Determine the (x, y) coordinate at the center of the cell enclosing the given text.  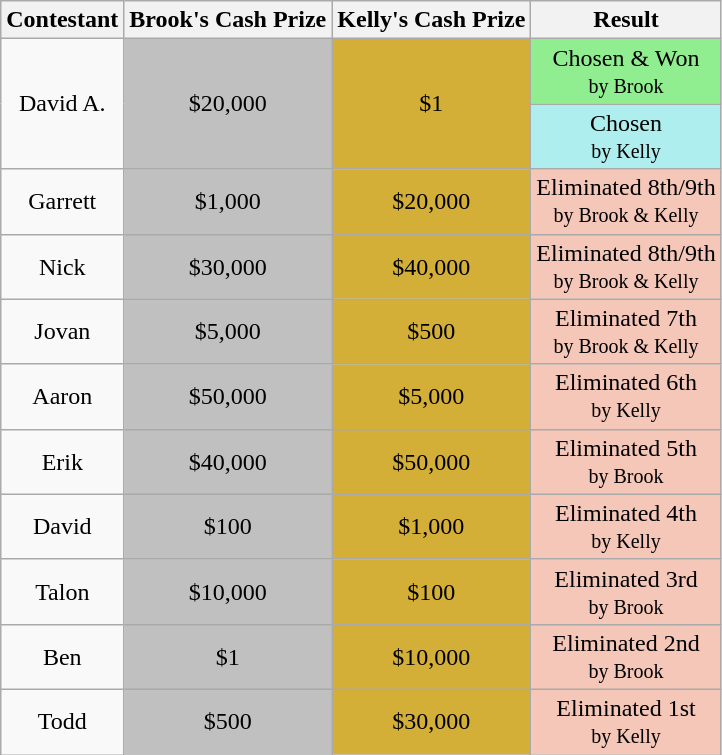
Brook's Cash Prize (228, 20)
Result (626, 20)
Kelly's Cash Prize (432, 20)
Eliminated 4th by Kelly (626, 526)
David (62, 526)
Erik (62, 462)
Garrett (62, 202)
Chosen & Wonby Brook (626, 72)
Jovan (62, 332)
Nick (62, 266)
Eliminated 7th by Brook & Kelly (626, 332)
Eliminated 2nd by Brook (626, 656)
Contestant (62, 20)
Eliminated 5th by Brook (626, 462)
Talon (62, 592)
Eliminated 6th by Kelly (626, 396)
Aaron (62, 396)
Chosen by Kelly (626, 136)
Ben (62, 656)
Eliminated 3rd by Brook (626, 592)
David A. (62, 104)
Eliminated 1st by Kelly (626, 722)
Todd (62, 722)
